Identify which cell holds the provided text, then report its [x, y] central coordinate. 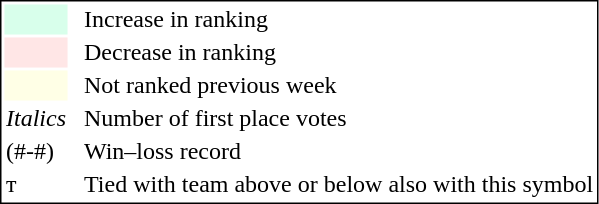
Decrease in ranking [338, 53]
Increase in ranking [338, 19]
Number of first place votes [338, 119]
т [36, 185]
Win–loss record [338, 151]
Tied with team above or below also with this symbol [338, 185]
Not ranked previous week [338, 85]
Italics [36, 119]
(#-#) [36, 151]
